Find where the given text appears and provide that cell's center as [x, y] coordinate. 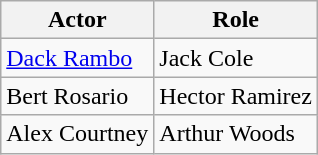
Alex Courtney [78, 134]
Bert Rosario [78, 96]
Actor [78, 20]
Dack Rambo [78, 58]
Jack Cole [236, 58]
Role [236, 20]
Hector Ramirez [236, 96]
Arthur Woods [236, 134]
